Determine the [X, Y] coordinate at the center of the cell enclosing the given text.  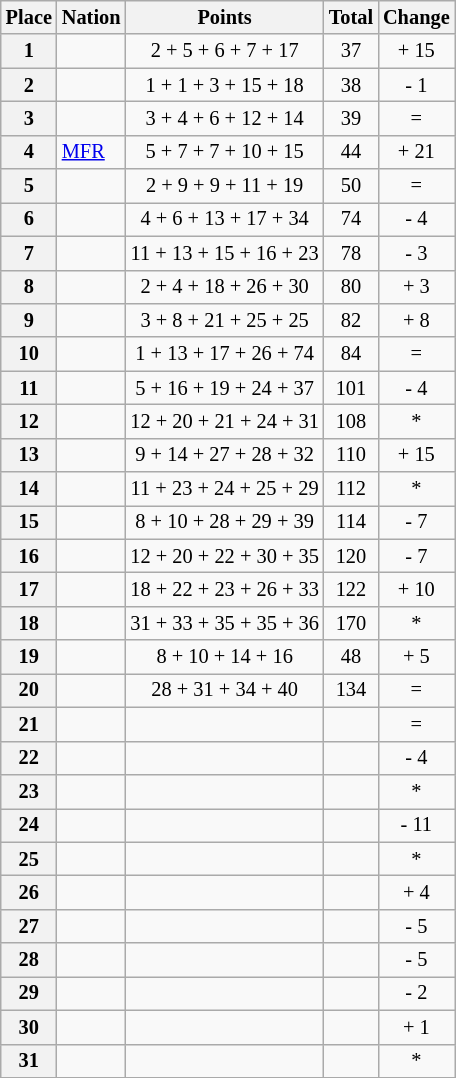
17 [29, 589]
80 [351, 287]
44 [351, 152]
6 [29, 219]
39 [351, 118]
74 [351, 219]
120 [351, 556]
31 [29, 1061]
+ 3 [416, 287]
15 [29, 522]
12 + 20 + 21 + 24 + 31 [224, 421]
5 + 7 + 7 + 10 + 15 [224, 152]
28 [29, 960]
11 + 23 + 24 + 25 + 29 [224, 489]
38 [351, 85]
12 + 20 + 22 + 30 + 35 [224, 556]
110 [351, 455]
22 [29, 758]
- 3 [416, 253]
24 [29, 825]
21 [29, 724]
2 [29, 85]
12 [29, 421]
18 + 22 + 23 + 26 + 33 [224, 589]
5 [29, 186]
+ 1 [416, 1027]
2 + 5 + 6 + 7 + 17 [224, 51]
Nation [92, 17]
13 [29, 455]
3 [29, 118]
1 + 13 + 17 + 26 + 74 [224, 354]
Change [416, 17]
170 [351, 623]
3 + 4 + 6 + 12 + 14 [224, 118]
29 [29, 993]
112 [351, 489]
Place [29, 17]
- 1 [416, 85]
122 [351, 589]
27 [29, 926]
1 + 1 + 3 + 15 + 18 [224, 85]
10 [29, 354]
9 [29, 320]
18 [29, 623]
48 [351, 657]
30 [29, 1027]
+ 21 [416, 152]
- 11 [416, 825]
84 [351, 354]
23 [29, 791]
8 + 10 + 28 + 29 + 39 [224, 522]
+ 4 [416, 892]
2 + 4 + 18 + 26 + 30 [224, 287]
101 [351, 388]
37 [351, 51]
8 [29, 287]
+ 5 [416, 657]
31 + 33 + 35 + 35 + 36 [224, 623]
25 [29, 859]
Points [224, 17]
8 + 10 + 14 + 16 [224, 657]
14 [29, 489]
- 2 [416, 993]
82 [351, 320]
11 + 13 + 15 + 16 + 23 [224, 253]
MFR [92, 152]
19 [29, 657]
4 + 6 + 13 + 17 + 34 [224, 219]
+ 8 [416, 320]
108 [351, 421]
28 + 31 + 34 + 40 [224, 690]
26 [29, 892]
9 + 14 + 27 + 28 + 32 [224, 455]
2 + 9 + 9 + 11 + 19 [224, 186]
134 [351, 690]
3 + 8 + 21 + 25 + 25 [224, 320]
50 [351, 186]
5 + 16 + 19 + 24 + 37 [224, 388]
+ 10 [416, 589]
11 [29, 388]
4 [29, 152]
16 [29, 556]
7 [29, 253]
20 [29, 690]
Total [351, 17]
1 [29, 51]
114 [351, 522]
78 [351, 253]
